Extract the (x, y) coordinate from the center of the cell holding the provided text.  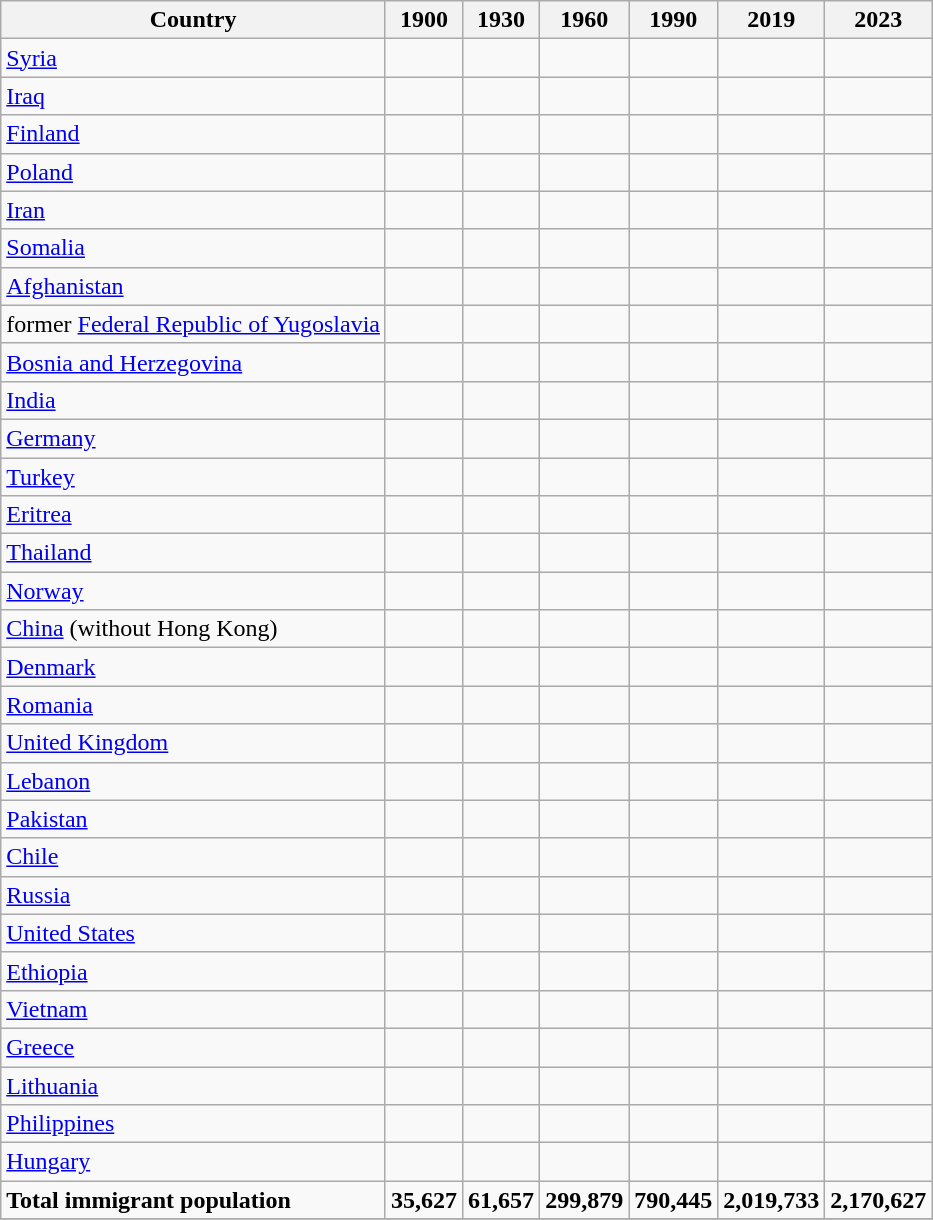
United Kingdom (194, 743)
2,170,627 (878, 1200)
Poland (194, 172)
Pakistan (194, 819)
Philippines (194, 1124)
299,879 (584, 1200)
790,445 (674, 1200)
Russia (194, 895)
Lebanon (194, 781)
1900 (424, 20)
Vietnam (194, 1009)
Hungary (194, 1162)
Country (194, 20)
Chile (194, 857)
United States (194, 933)
Ethiopia (194, 971)
Lithuania (194, 1085)
61,657 (502, 1200)
2019 (772, 20)
Finland (194, 134)
35,627 (424, 1200)
Iran (194, 210)
Iraq (194, 96)
2023 (878, 20)
Romania (194, 705)
1990 (674, 20)
2,019,733 (772, 1200)
Bosnia and Herzegovina (194, 362)
Syria (194, 58)
India (194, 400)
Greece (194, 1047)
Norway (194, 591)
Germany (194, 438)
1930 (502, 20)
Denmark (194, 667)
Thailand (194, 553)
Somalia (194, 248)
China (without Hong Kong) (194, 629)
former Federal Republic of Yugoslavia (194, 324)
Total immigrant population (194, 1200)
Turkey (194, 477)
Afghanistan (194, 286)
Eritrea (194, 515)
1960 (584, 20)
